Extract the [x, y] coordinate from the center of the cell holding the provided text.  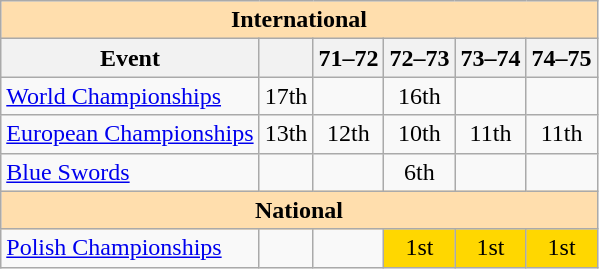
74–75 [562, 58]
International [299, 20]
National [299, 210]
72–73 [420, 58]
73–74 [490, 58]
European Championships [130, 134]
71–72 [348, 58]
13th [286, 134]
17th [286, 96]
World Championships [130, 96]
16th [420, 96]
Blue Swords [130, 172]
10th [420, 134]
6th [420, 172]
Polish Championships [130, 248]
Event [130, 58]
12th [348, 134]
